Search for the cell housing the specified text and yield its [x, y] center coordinate. 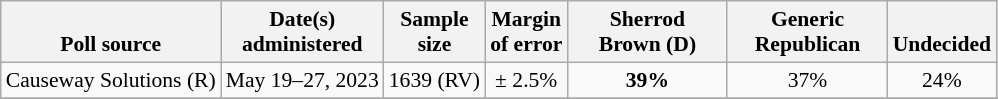
Undecided [942, 32]
Date(s)administered [302, 32]
Marginof error [526, 32]
± 2.5% [526, 80]
GenericRepublican [807, 32]
37% [807, 80]
Poll source [111, 32]
May 19–27, 2023 [302, 80]
SherrodBrown (D) [647, 32]
Samplesize [434, 32]
24% [942, 80]
1639 (RV) [434, 80]
39% [647, 80]
Causeway Solutions (R) [111, 80]
